Scan for the cell matching the given text and deliver its [X, Y] coordinate at center. 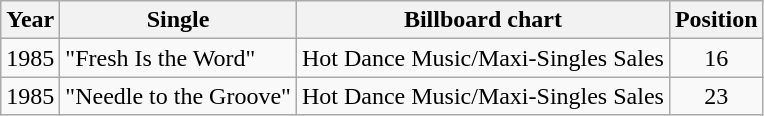
"Needle to the Groove" [178, 96]
Billboard chart [482, 20]
16 [716, 58]
"Fresh Is the Word" [178, 58]
Single [178, 20]
Year [30, 20]
Position [716, 20]
23 [716, 96]
